Find where the given text appears and provide that cell's center as [x, y] coordinate. 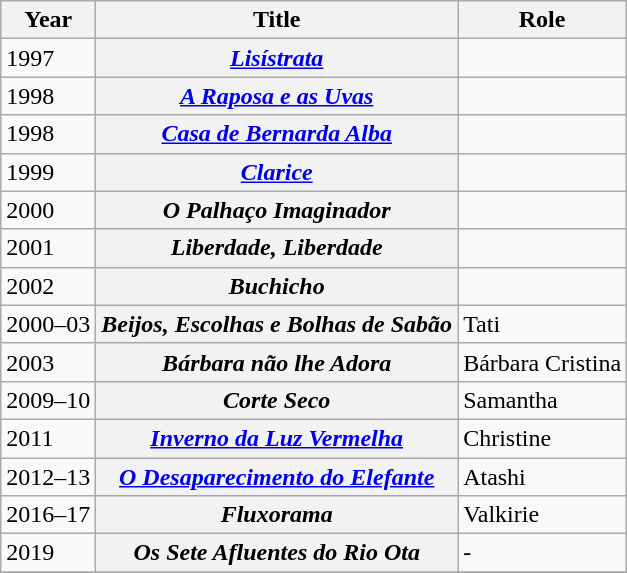
Valkirie [542, 515]
Buchicho [277, 286]
Year [48, 20]
1999 [48, 172]
Atashi [542, 477]
Lisístrata [277, 58]
2000 [48, 210]
Clarice [277, 172]
2016–17 [48, 515]
O Palhaço Imaginador [277, 210]
2000–03 [48, 324]
Samantha [542, 400]
- [542, 553]
2002 [48, 286]
2011 [48, 438]
A Raposa e as Uvas [277, 96]
O Desaparecimento do Elefante [277, 477]
2009–10 [48, 400]
Title [277, 20]
2019 [48, 553]
Bárbara não lhe Adora [277, 362]
Beijos, Escolhas e Bolhas de Sabão [277, 324]
2003 [48, 362]
Inverno da Luz Vermelha [277, 438]
Casa de Bernarda Alba [277, 134]
Fluxorama [277, 515]
Corte Seco [277, 400]
2001 [48, 248]
Christine [542, 438]
Liberdade, Liberdade [277, 248]
Os Sete Afluentes do Rio Ota [277, 553]
1997 [48, 58]
Bárbara Cristina [542, 362]
2012–13 [48, 477]
Role [542, 20]
Tati [542, 324]
